Locate the cell with the specified text and output its (X, Y) center coordinate. 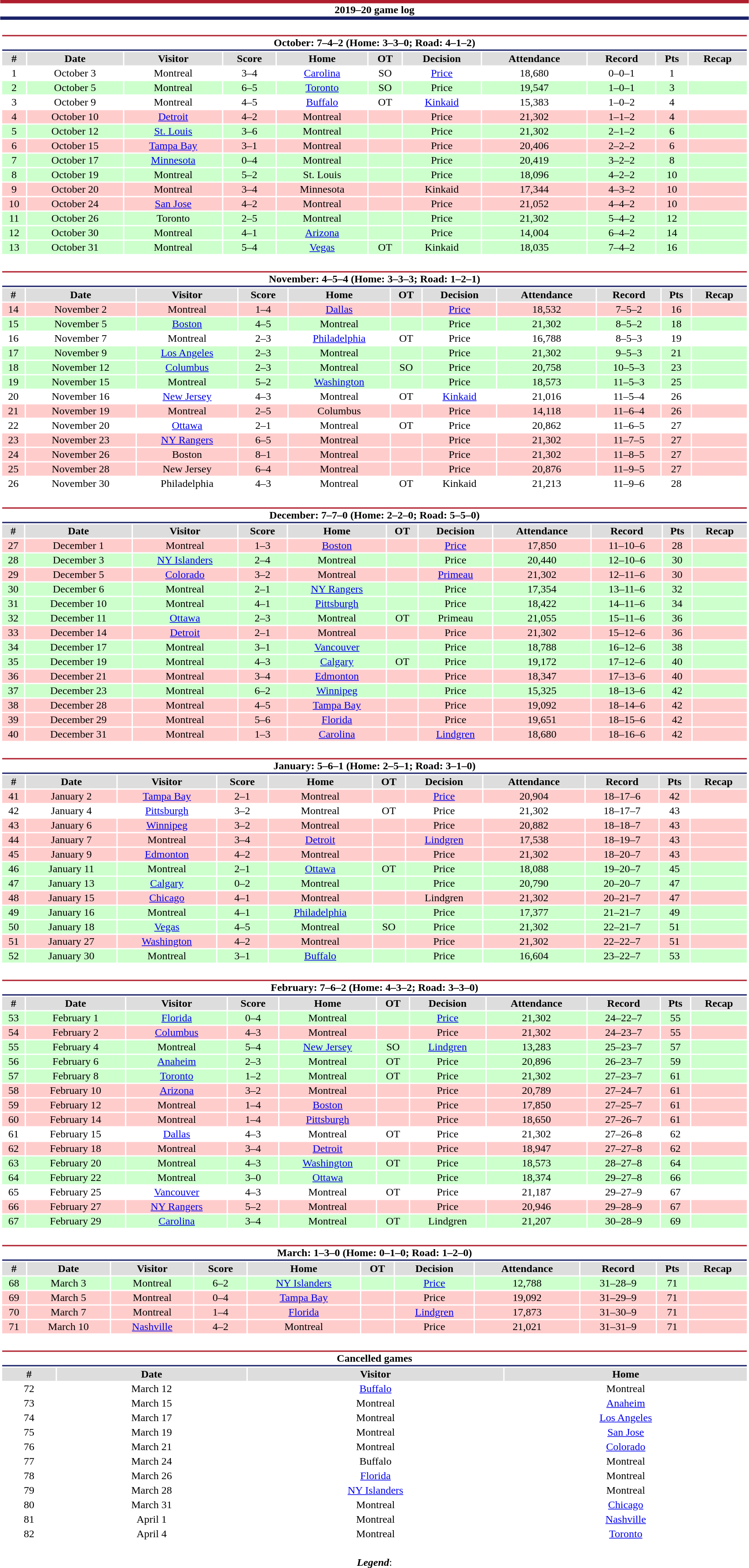
December 28 (78, 705)
20,904 (534, 797)
72 (29, 1389)
20 (13, 396)
4–3–2 (621, 190)
41 (13, 797)
October 3 (75, 73)
November 16 (80, 396)
20,758 (547, 367)
February 6 (76, 1061)
4–4–2 (621, 204)
18–17–7 (622, 811)
15–11–6 (627, 618)
29–27–8 (624, 1177)
April 1 (152, 1520)
15,383 (534, 102)
January: 5–6–1 (Home: 2–5–1; Road: 3–1–0) (374, 766)
9–5–3 (629, 353)
15 (13, 324)
1–0–2 (621, 102)
35 (13, 662)
8–5–2 (629, 324)
27–27–8 (624, 1148)
0–0–1 (621, 73)
7–5–2 (629, 309)
17,873 (527, 1312)
March 5 (68, 1298)
13 (14, 248)
6–4–2 (621, 233)
12,788 (527, 1283)
March 31 (152, 1505)
20–21–7 (622, 898)
5–4–2 (621, 219)
Cancelled games (374, 1358)
17 (13, 353)
76 (29, 1447)
14,004 (534, 233)
February 18 (76, 1148)
77 (29, 1462)
3–6 (250, 132)
63 (13, 1163)
19,172 (542, 662)
81 (29, 1520)
October 24 (75, 204)
2–1–2 (621, 132)
February 8 (76, 1076)
November 9 (80, 353)
74 (29, 1418)
18–15–6 (627, 720)
January 4 (71, 811)
December 23 (78, 691)
16–12–6 (627, 647)
18,947 (536, 1148)
56 (13, 1061)
18–13–6 (627, 691)
20,406 (534, 146)
11 (14, 219)
October 10 (75, 117)
February 12 (76, 1105)
March 7 (68, 1312)
3–2–2 (621, 161)
58 (13, 1090)
19,651 (542, 720)
11–5–3 (629, 382)
10–5–3 (629, 367)
February 2 (76, 1032)
18,532 (547, 309)
October 17 (75, 161)
22–22–7 (622, 942)
17–12–6 (627, 662)
March 3 (68, 1283)
18,096 (534, 175)
November 30 (80, 483)
31–30–9 (618, 1312)
November 2 (80, 309)
31–31–9 (618, 1327)
October 26 (75, 219)
January 2 (71, 797)
60 (13, 1119)
30–28–9 (624, 1221)
29–28–9 (624, 1206)
27–24–7 (624, 1090)
December 5 (78, 575)
80 (29, 1505)
1–2 (253, 1076)
25–23–7 (624, 1047)
March 15 (152, 1404)
December 19 (78, 662)
8–5–3 (629, 338)
20,789 (536, 1090)
31–28–9 (618, 1283)
February 25 (76, 1192)
December 31 (78, 734)
18,422 (542, 604)
20–20–7 (622, 884)
March 10 (68, 1327)
2019–20 game log (374, 10)
January 15 (71, 898)
November 7 (80, 338)
21,207 (536, 1221)
November 19 (80, 411)
5 (14, 132)
February 27 (76, 1206)
February: 7–6–2 (Home: 4–3–2; Road: 3–3–0) (374, 988)
11–7–5 (629, 440)
4–2–2 (621, 175)
October 20 (75, 190)
December 10 (78, 604)
11–6–5 (629, 425)
2–4 (263, 560)
24 (13, 454)
January 9 (71, 855)
18,088 (534, 869)
18–17–6 (622, 797)
December 6 (78, 589)
1–0–1 (621, 88)
December 21 (78, 676)
24–23–7 (624, 1032)
November 23 (80, 440)
14,118 (547, 411)
27–26–8 (624, 1134)
7 (14, 161)
20,790 (534, 884)
48 (13, 898)
2 (14, 88)
February 4 (76, 1047)
December 3 (78, 560)
March 24 (152, 1462)
21,055 (542, 618)
18,347 (542, 676)
20,862 (547, 425)
24–22–7 (624, 1018)
March 17 (152, 1418)
22 (13, 425)
December 17 (78, 647)
March: 1–3–0 (Home: 0–1–0; Road: 1–2–0) (374, 1253)
65 (13, 1192)
December 11 (78, 618)
November: 4–5–4 (Home: 3–3–3; Road: 1–2–1) (374, 279)
January 30 (71, 956)
March 12 (152, 1389)
70 (14, 1312)
16,788 (547, 338)
15,325 (542, 691)
6–4 (263, 469)
17,538 (534, 840)
November 26 (80, 454)
29 (13, 575)
28–27–8 (624, 1163)
18,374 (536, 1177)
18–20–7 (622, 855)
18,788 (542, 647)
12–10–6 (627, 560)
31 (13, 604)
18–18–7 (622, 826)
21,052 (534, 204)
0–2 (242, 884)
79 (29, 1491)
37 (13, 691)
March 21 (152, 1447)
7–4–2 (621, 248)
3–0 (253, 1177)
78 (29, 1476)
October 12 (75, 132)
January 13 (71, 884)
21,021 (527, 1327)
20,419 (534, 161)
22–21–7 (622, 927)
March 28 (152, 1491)
October 31 (75, 248)
February 1 (76, 1018)
11–5–4 (629, 396)
October 30 (75, 233)
March 19 (152, 1433)
18–16–6 (627, 734)
November 15 (80, 382)
February 20 (76, 1163)
11–9–6 (629, 483)
17,354 (542, 589)
October: 7–4–2 (Home: 3–3–0; Road: 4–1–2) (374, 43)
11–10–6 (627, 546)
26–23–7 (624, 1061)
January 11 (71, 869)
February 14 (76, 1119)
27–26–7 (624, 1119)
18–14–6 (627, 705)
20,882 (534, 826)
50 (13, 927)
October 15 (75, 146)
February 10 (76, 1090)
39 (13, 720)
21,016 (547, 396)
82 (29, 1534)
73 (29, 1404)
5–6 (263, 720)
11–9–5 (629, 469)
October 9 (75, 102)
December: 7–7–0 (Home: 2–2–0; Road: 5–5–0) (374, 515)
13–11–6 (627, 589)
20,440 (542, 560)
2–2–2 (621, 146)
54 (13, 1032)
19,547 (534, 88)
17,344 (534, 190)
13,283 (536, 1047)
January 27 (71, 942)
23–22–7 (622, 956)
20,876 (547, 469)
52 (13, 956)
January 16 (71, 913)
21–21–7 (622, 913)
April 4 (152, 1534)
27–23–7 (624, 1076)
18,650 (536, 1119)
29–27–9 (624, 1192)
12–11–6 (627, 575)
18,035 (534, 248)
17–13–6 (627, 676)
October 5 (75, 88)
November 20 (80, 425)
December 14 (78, 633)
21,213 (547, 483)
1–1–2 (621, 117)
19–20–7 (622, 869)
27–25–7 (624, 1105)
16,604 (534, 956)
75 (29, 1433)
January 6 (71, 826)
February 29 (76, 1221)
February 15 (76, 1134)
December 1 (78, 546)
January 7 (71, 840)
18–19–7 (622, 840)
15–12–6 (627, 633)
21,187 (536, 1192)
November 5 (80, 324)
11–8–5 (629, 454)
February 22 (76, 1177)
8–1 (263, 454)
March 26 (152, 1476)
January 18 (71, 927)
9 (14, 190)
33 (13, 633)
11–6–4 (629, 411)
December 29 (78, 720)
20,946 (536, 1206)
46 (13, 869)
44 (13, 840)
14–11–6 (627, 604)
17,377 (534, 913)
68 (14, 1283)
31–29–9 (618, 1298)
20,896 (536, 1061)
November 28 (80, 469)
October 19 (75, 175)
November 12 (80, 367)
